Search for the cell housing the specified text and yield its (x, y) center coordinate. 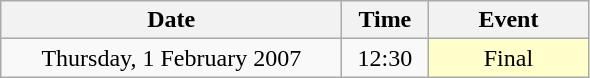
Date (172, 20)
Event (508, 20)
Final (508, 58)
Thursday, 1 February 2007 (172, 58)
Time (385, 20)
12:30 (385, 58)
